Return (x, y) of the center of cell containing provided text 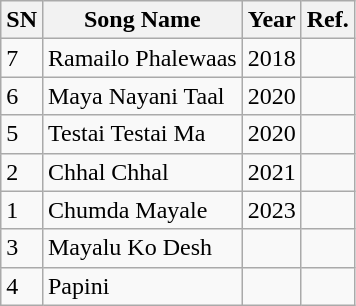
3 (22, 248)
Year (272, 20)
Chumda Mayale (142, 210)
Ramailo Phalewaas (142, 58)
Chhal Chhal (142, 172)
2018 (272, 58)
2023 (272, 210)
1 (22, 210)
2 (22, 172)
2021 (272, 172)
Maya Nayani Taal (142, 96)
SN (22, 20)
Mayalu Ko Desh (142, 248)
Song Name (142, 20)
7 (22, 58)
4 (22, 286)
6 (22, 96)
Ref. (328, 20)
Testai Testai Ma (142, 134)
5 (22, 134)
Papini (142, 286)
